Identify which cell holds the provided text, then report its [x, y] central coordinate. 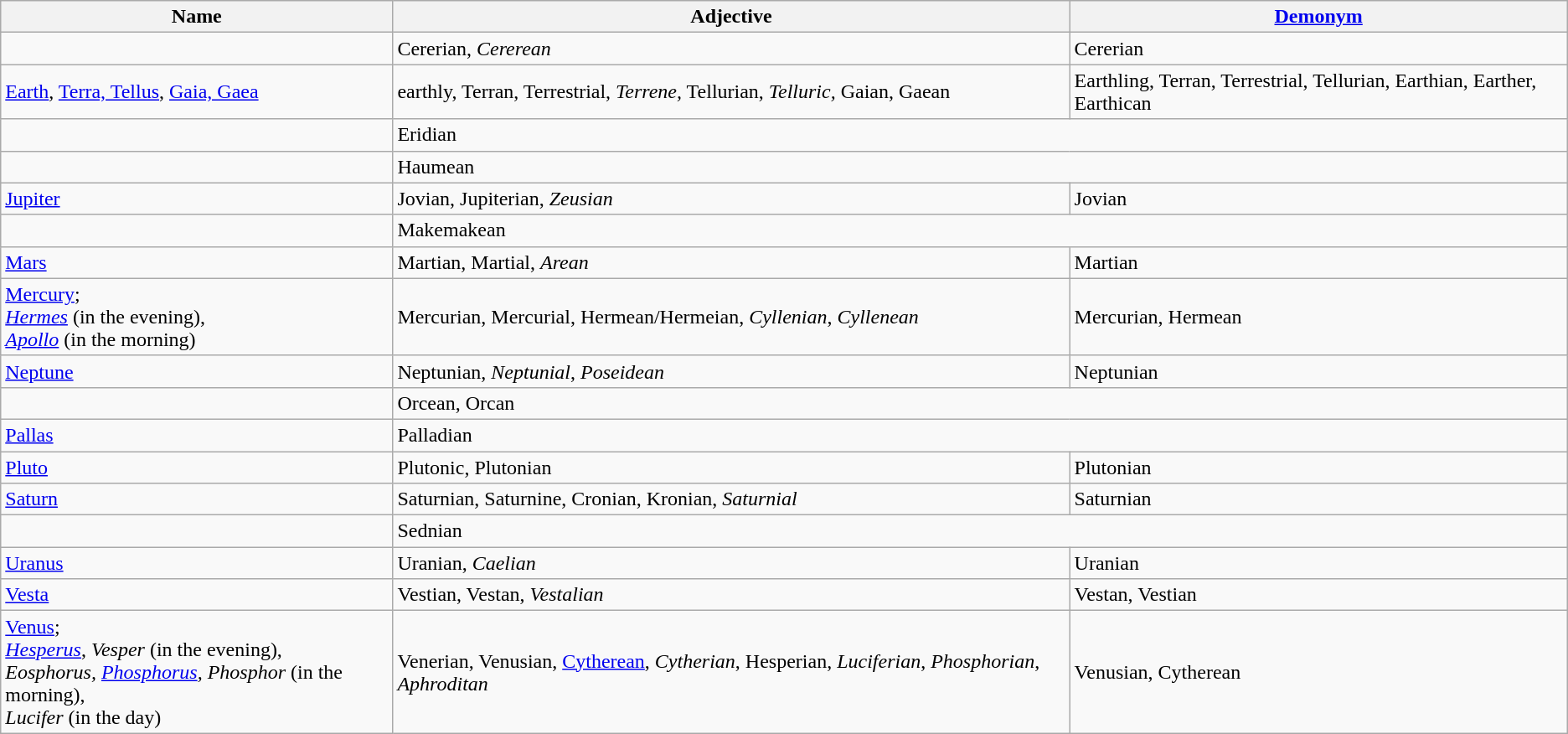
Pallas [197, 435]
Uranian [1318, 563]
Mercurian, Hermean [1318, 317]
Vesta [197, 595]
Saturnian [1318, 499]
Mercury;Hermes (in the evening),Apollo (in the morning) [197, 317]
Saturnian, Saturnine, Cronian, Kronian, Saturnial [731, 499]
Vestan, Vestian [1318, 595]
Jovian, Jupiterian, Zeusian [731, 199]
Plutonic, Plutonian [731, 467]
Martian [1318, 262]
Uranian, Caelian [731, 563]
Orcean, Orcan [980, 403]
Mercurian, Mercurial, Hermean/Hermeian, Cyllenian, Cyllenean [731, 317]
Cererian, Cererean [731, 49]
Haumean [980, 167]
Vestian, Vestan, Vestalian [731, 595]
Neptune [197, 371]
Jupiter [197, 199]
Plutonian [1318, 467]
Neptunian, Neptunial, Poseidean [731, 371]
Adjective [731, 17]
Makemakean [980, 230]
Eridian [980, 135]
Uranus [197, 563]
Mars [197, 262]
Cererian [1318, 49]
Sednian [980, 531]
Earthling, Terran, Terrestrial, Tellurian, Earthian, Earther, Earthican [1318, 92]
Venerian, Venusian, Cytherean, Cytherian, Hesperian, Luciferian, Phosphorian, Aphroditan [731, 672]
Martian, Martial, Arean [731, 262]
earthly, Terran, Terrestrial, Terrene, Tellurian, Telluric, Gaian, Gaean [731, 92]
Saturn [197, 499]
Jovian [1318, 199]
Neptunian [1318, 371]
Name [197, 17]
Demonym [1318, 17]
Venus;Hesperus, Vesper (in the evening),Eosphorus, Phosphorus, Phosphor (in the morning),Lucifer (in the day) [197, 672]
Earth, Terra, Tellus, Gaia, Gaea [197, 92]
Venusian, Cytherean [1318, 672]
Palladian [980, 435]
Pluto [197, 467]
